From the cell containing the given text, extract its center point as [x, y] coordinate. 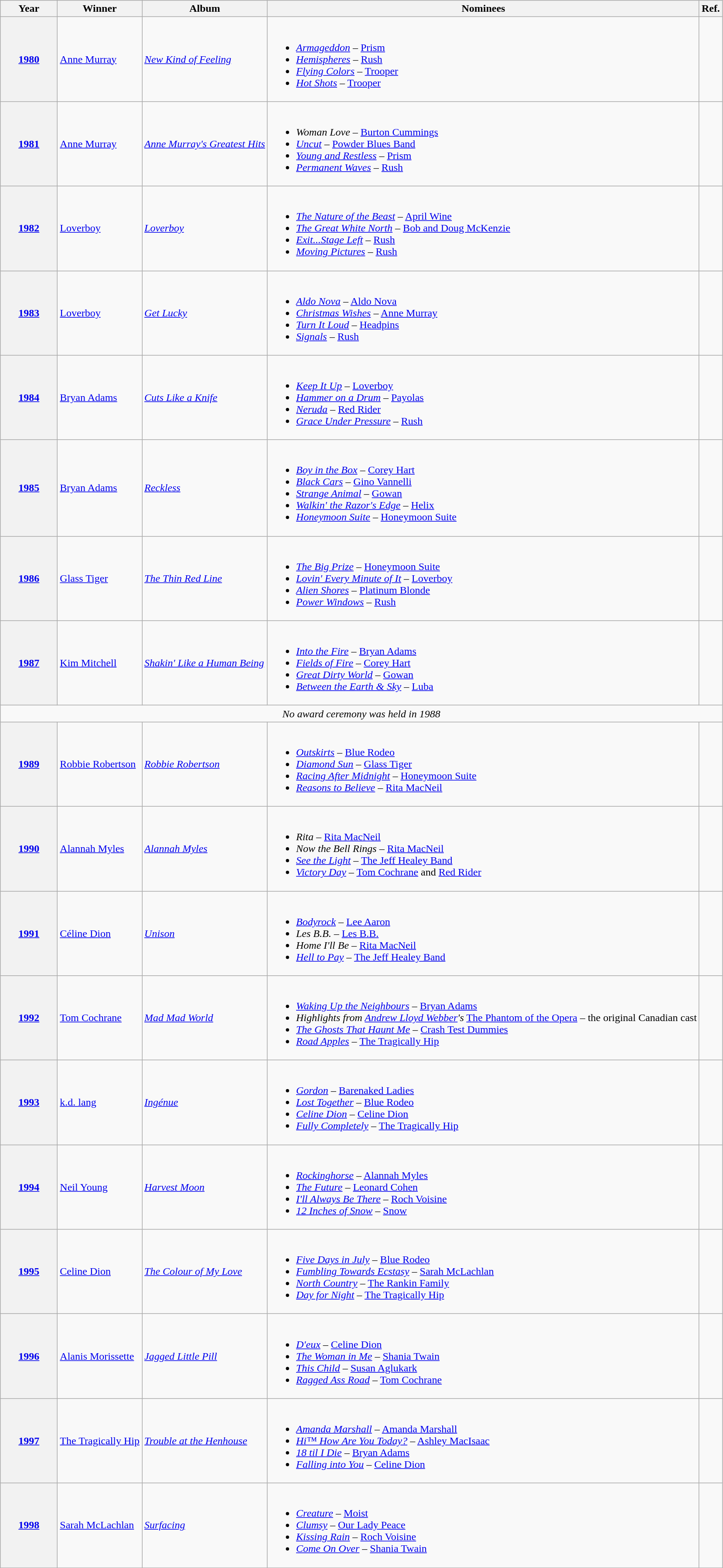
Nominees [483, 9]
Aldo Nova – Aldo NovaChristmas Wishes – Anne MurrayTurn It Loud – HeadpinsSignals – Rush [483, 313]
Unison [205, 933]
Céline Dion [100, 933]
1987 [29, 663]
The Colour of My Love [205, 1272]
Into the Fire – Bryan AdamsFields of Fire – Corey HartGreat Dirty World – GowanBetween the Earth & Sky – Luba [483, 663]
Winner [100, 9]
Five Days in July – Blue RodeoFumbling Towards Ecstasy – Sarah McLachlanNorth Country – The Rankin FamilyDay for Night – The Tragically Hip [483, 1272]
Neil Young [100, 1187]
Gordon – Barenaked LadiesLost Together – Blue RodeoCeline Dion – Celine DionFully Completely – The Tragically Hip [483, 1103]
Bodyrock – Lee AaronLes B.B. – Les B.B.Home I'll Be – Rita MacNeilHell to Pay – The Jeff Healey Band [483, 933]
1983 [29, 313]
k.d. lang [100, 1103]
Boy in the Box – Corey HartBlack Cars – Gino VannelliStrange Animal – GowanWalkin' the Razor's Edge – HelixHoneymoon Suite – Honeymoon Suite [483, 488]
No award ceremony was held in 1988 [361, 713]
1995 [29, 1272]
1982 [29, 228]
1997 [29, 1441]
Amanda Marshall – Amanda MarshallHi™ How Are You Today? – Ashley MacIsaac18 til I Die – Bryan AdamsFalling into You – Celine Dion [483, 1441]
1993 [29, 1103]
1989 [29, 764]
D'eux – Celine DionThe Woman in Me – Shania TwainThis Child – Susan AglukarkRagged Ass Road – Tom Cochrane [483, 1356]
1991 [29, 933]
New Kind of Feeling [205, 59]
1986 [29, 578]
Surfacing [205, 1525]
Woman Love – Burton CummingsUncut – Powder Blues BandYoung and Restless – PrismPermanent Waves – Rush [483, 144]
Outskirts – Blue RodeoDiamond Sun – Glass TigerRacing After Midnight – Honeymoon SuiteReasons to Believe – Rita MacNeil [483, 764]
The Thin Red Line [205, 578]
Get Lucky [205, 313]
Shakin' Like a Human Being [205, 663]
Mad Mad World [205, 1018]
Rockinghorse – Alannah MylesThe Future – Leonard CohenI'll Always Be There – Roch Voisine12 Inches of Snow – Snow [483, 1187]
Trouble at the Henhouse [205, 1441]
Celine Dion [100, 1272]
Ref. [711, 9]
Cuts Like a Knife [205, 397]
The Nature of the Beast – April WineThe Great White North – Bob and Doug McKenzieExit...Stage Left – RushMoving Pictures – Rush [483, 228]
The Big Prize – Honeymoon SuiteLovin' Every Minute of It – LoverboyAlien Shores – Platinum BlondePower Windows – Rush [483, 578]
1994 [29, 1187]
Reckless [205, 488]
Tom Cochrane [100, 1018]
Album [205, 9]
Glass Tiger [100, 578]
Creature – MoistClumsy – Our Lady PeaceKissing Rain – Roch VoisineCome On Over – Shania Twain [483, 1525]
1992 [29, 1018]
Rita – Rita MacNeilNow the Bell Rings – Rita MacNeilSee the Light – The Jeff Healey BandVictory Day – Tom Cochrane and Red Rider [483, 848]
Armageddon – PrismHemispheres – RushFlying Colors – TrooperHot Shots – Trooper [483, 59]
Anne Murray's Greatest Hits [205, 144]
1984 [29, 397]
1998 [29, 1525]
Sarah McLachlan [100, 1525]
Ingénue [205, 1103]
The Tragically Hip [100, 1441]
Alanis Morissette [100, 1356]
Year [29, 9]
Harvest Moon [205, 1187]
Kim Mitchell [100, 663]
1985 [29, 488]
1980 [29, 59]
1990 [29, 848]
1981 [29, 144]
Jagged Little Pill [205, 1356]
1996 [29, 1356]
Keep It Up – LoverboyHammer on a Drum – PayolasNeruda – Red RiderGrace Under Pressure – Rush [483, 397]
